Determine the [x, y] coordinate at the center of the cell enclosing the given text.  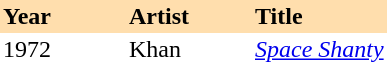
Title [320, 16]
Year [63, 16]
Artist [189, 16]
